Provide the (X, Y) coordinate of the cell's center where the given text is located.  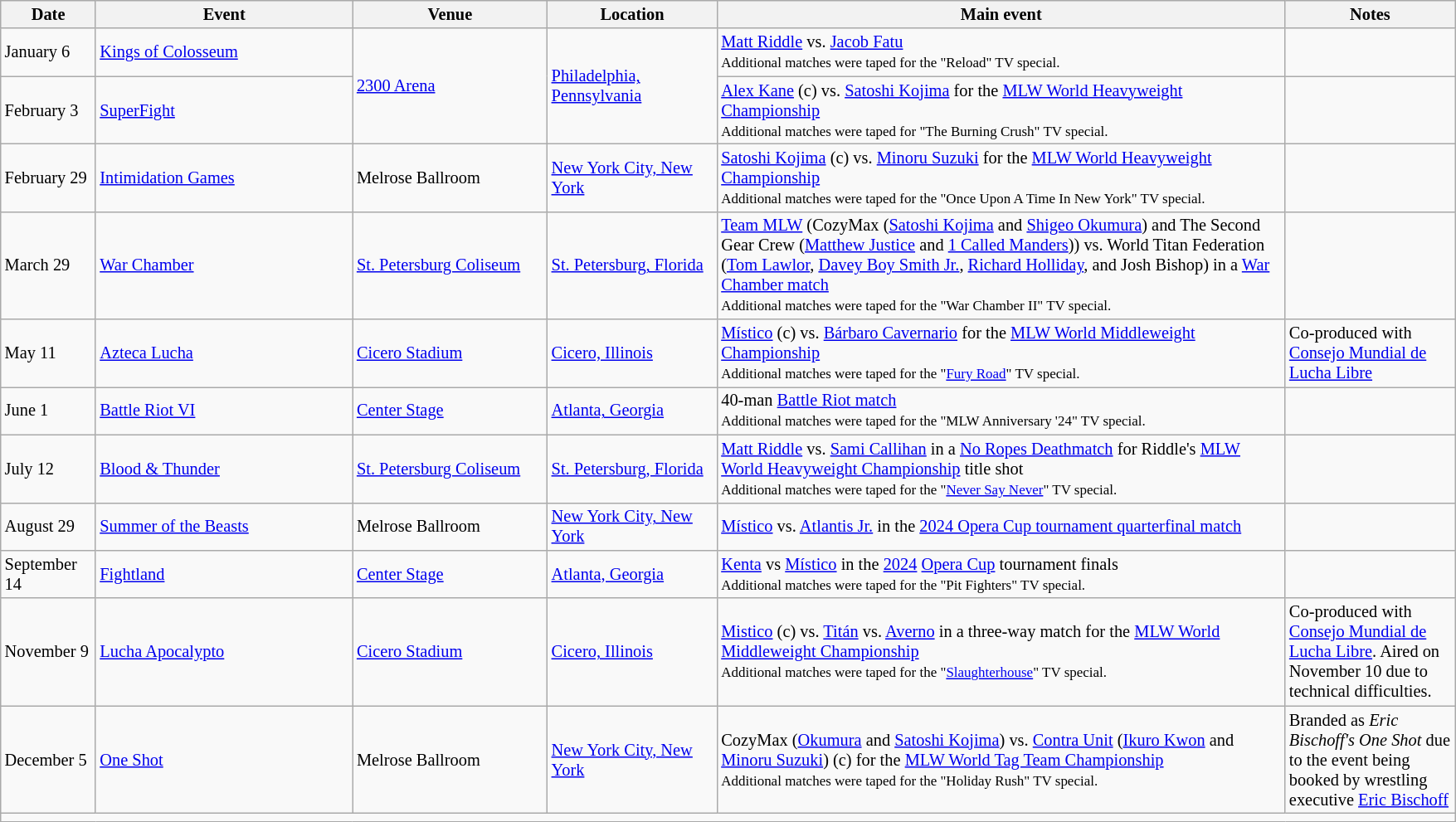
Summer of the Beasts (224, 527)
August 29 (48, 527)
Fightland (224, 574)
Alex Kane (c) vs. Satoshi Kojima for the MLW World Heavyweight ChampionshipAdditional matches were taped for "The Burning Crush" TV special. (1001, 110)
One Shot (224, 760)
SuperFight (224, 110)
November 9 (48, 652)
Event (224, 14)
Location (632, 14)
Main event (1001, 14)
Lucha Apocalypto (224, 652)
War Chamber (224, 265)
Kenta vs Místico in the 2024 Opera Cup tournament finalsAdditional matches were taped for the "Pit Fighters" TV special. (1001, 574)
Notes (1371, 14)
July 12 (48, 469)
February 3 (48, 110)
Blood & Thunder (224, 469)
Philadelphia, Pennsylvania (632, 86)
Místico (c) vs. Bárbaro Cavernario for the MLW World Middleweight ChampionshipAdditional matches were taped for the "Fury Road" TV special. (1001, 353)
May 11 (48, 353)
Co-produced with Consejo Mundial de Lucha Libre. Aired on November 10 due to technical difficulties. (1371, 652)
Kings of Colosseum (224, 52)
2300 Arena (450, 86)
Venue (450, 14)
Date (48, 14)
Místico vs. Atlantis Jr. in the 2024 Opera Cup tournament quarterfinal match (1001, 527)
40-man Battle Riot matchAdditional matches were taped for the "MLW Anniversary '24" TV special. (1001, 411)
Co-produced with Consejo Mundial de Lucha Libre (1371, 353)
June 1 (48, 411)
December 5 (48, 760)
February 29 (48, 178)
Azteca Lucha (224, 353)
Matt Riddle vs. Jacob FatuAdditional matches were taped for the "Reload" TV special. (1001, 52)
September 14 (48, 574)
Branded as Eric Bischoff's One Shot due to the event being booked by wrestling executive Eric Bischoff (1371, 760)
Intimidation Games (224, 178)
March 29 (48, 265)
Battle Riot VI (224, 411)
January 6 (48, 52)
